Pinpoint the cell where the given text exists, returning its [x, y] midpoint coordinate. 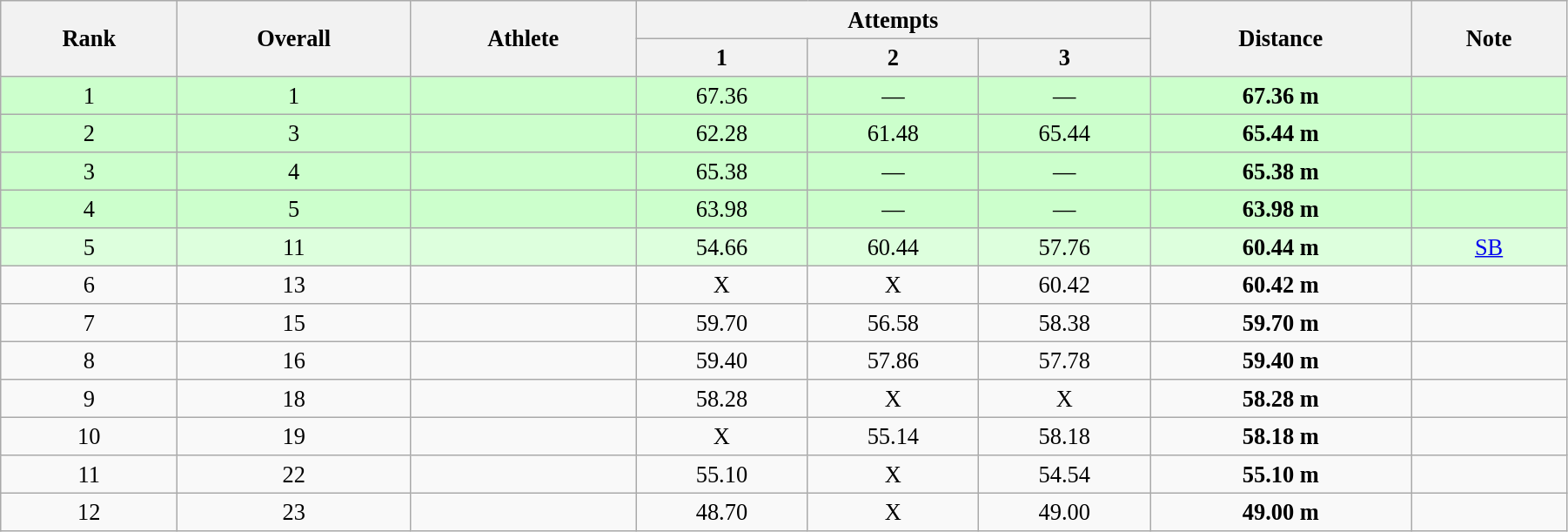
55.10 m [1281, 475]
56.58 [893, 323]
Rank [89, 38]
59.70 m [1281, 323]
59.40 m [1281, 360]
57.78 [1065, 360]
57.86 [893, 360]
60.44 [893, 247]
58.28 [722, 399]
62.28 [722, 133]
63.98 [722, 209]
54.66 [722, 247]
18 [294, 399]
19 [294, 436]
8 [89, 360]
65.44 [1065, 133]
65.44 m [1281, 133]
58.18 m [1281, 436]
58.18 [1065, 436]
61.48 [893, 133]
16 [294, 360]
49.00 [1065, 512]
59.40 [722, 360]
60.44 m [1281, 247]
15 [294, 323]
55.10 [722, 475]
12 [89, 512]
7 [89, 323]
Athlete [522, 38]
65.38 m [1281, 172]
67.36 [722, 95]
49.00 m [1281, 512]
54.54 [1065, 475]
Attempts [893, 19]
10 [89, 436]
6 [89, 285]
48.70 [722, 512]
63.98 m [1281, 209]
60.42 m [1281, 285]
57.76 [1065, 247]
9 [89, 399]
59.70 [722, 323]
23 [294, 512]
Overall [294, 38]
60.42 [1065, 285]
58.38 [1065, 323]
65.38 [722, 172]
Note [1490, 38]
22 [294, 475]
Distance [1281, 38]
55.14 [893, 436]
13 [294, 285]
58.28 m [1281, 399]
67.36 m [1281, 95]
SB [1490, 247]
